Detect which cell encompasses the target text, then output its (x, y) center coordinate. 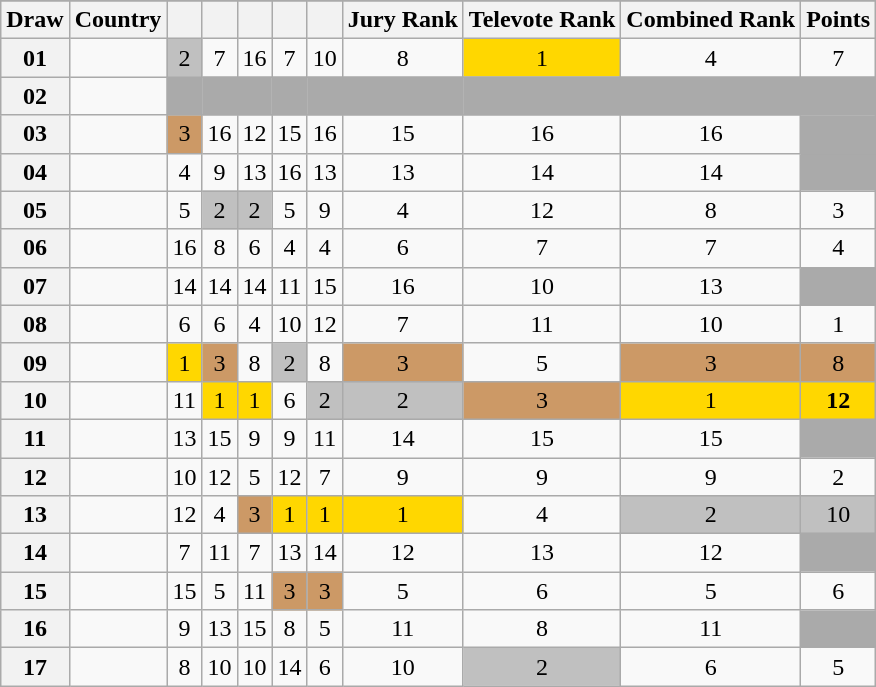
02 (35, 96)
Country (118, 20)
Points (838, 20)
01 (35, 58)
17 (35, 667)
Jury Rank (402, 20)
09 (35, 362)
08 (35, 324)
06 (35, 248)
Combined Rank (711, 20)
Televote Rank (542, 20)
07 (35, 286)
Draw (35, 20)
05 (35, 210)
04 (35, 172)
03 (35, 134)
